Search for the cell housing the specified text and yield its (x, y) center coordinate. 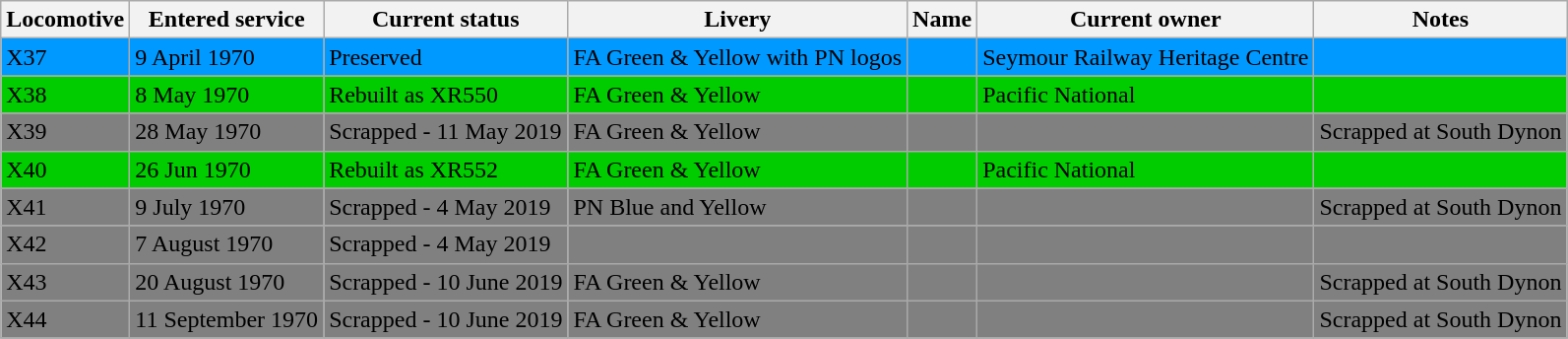
X42 (65, 244)
X37 (65, 57)
8 May 1970 (226, 95)
PN Blue and Yellow (738, 207)
X43 (65, 282)
9 April 1970 (226, 57)
11 September 1970 (226, 319)
20 August 1970 (226, 282)
9 July 1970 (226, 207)
X39 (65, 132)
Seymour Railway Heritage Centre (1146, 57)
Scrapped - 11 May 2019 (446, 132)
26 Jun 1970 (226, 169)
Preserved (446, 57)
Entered service (226, 20)
Current owner (1146, 20)
Rebuilt as XR552 (446, 169)
Livery (738, 20)
28 May 1970 (226, 132)
Notes (1441, 20)
X44 (65, 319)
X38 (65, 95)
FA Green & Yellow with PN logos (738, 57)
7 August 1970 (226, 244)
Locomotive (65, 20)
X40 (65, 169)
X41 (65, 207)
Name (943, 20)
Current status (446, 20)
Rebuilt as XR550 (446, 95)
